Detect which cell encompasses the target text, then output its [x, y] center coordinate. 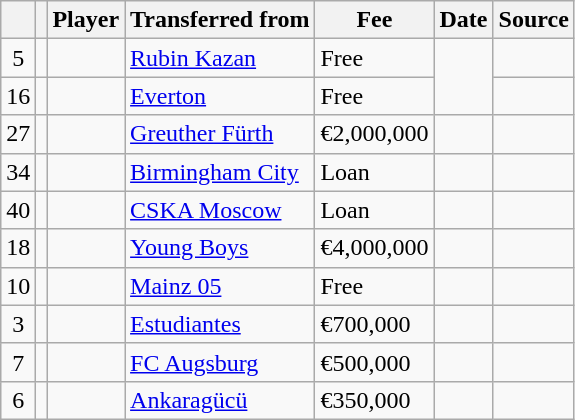
27 [18, 134]
CSKA Moscow [220, 210]
€500,000 [374, 362]
€2,000,000 [374, 134]
Estudiantes [220, 324]
€4,000,000 [374, 248]
Date [464, 20]
6 [18, 400]
Source [534, 20]
Player [86, 20]
34 [18, 172]
7 [18, 362]
40 [18, 210]
Ankaragücü [220, 400]
Mainz 05 [220, 286]
16 [18, 96]
€350,000 [374, 400]
3 [18, 324]
€700,000 [374, 324]
10 [18, 286]
FC Augsburg [220, 362]
18 [18, 248]
Young Boys [220, 248]
Fee [374, 20]
Transferred from [220, 20]
Birmingham City [220, 172]
5 [18, 58]
Everton [220, 96]
Greuther Fürth [220, 134]
Rubin Kazan [220, 58]
